Return the [X, Y] coordinate for the center point of the cell that contains the specified text.  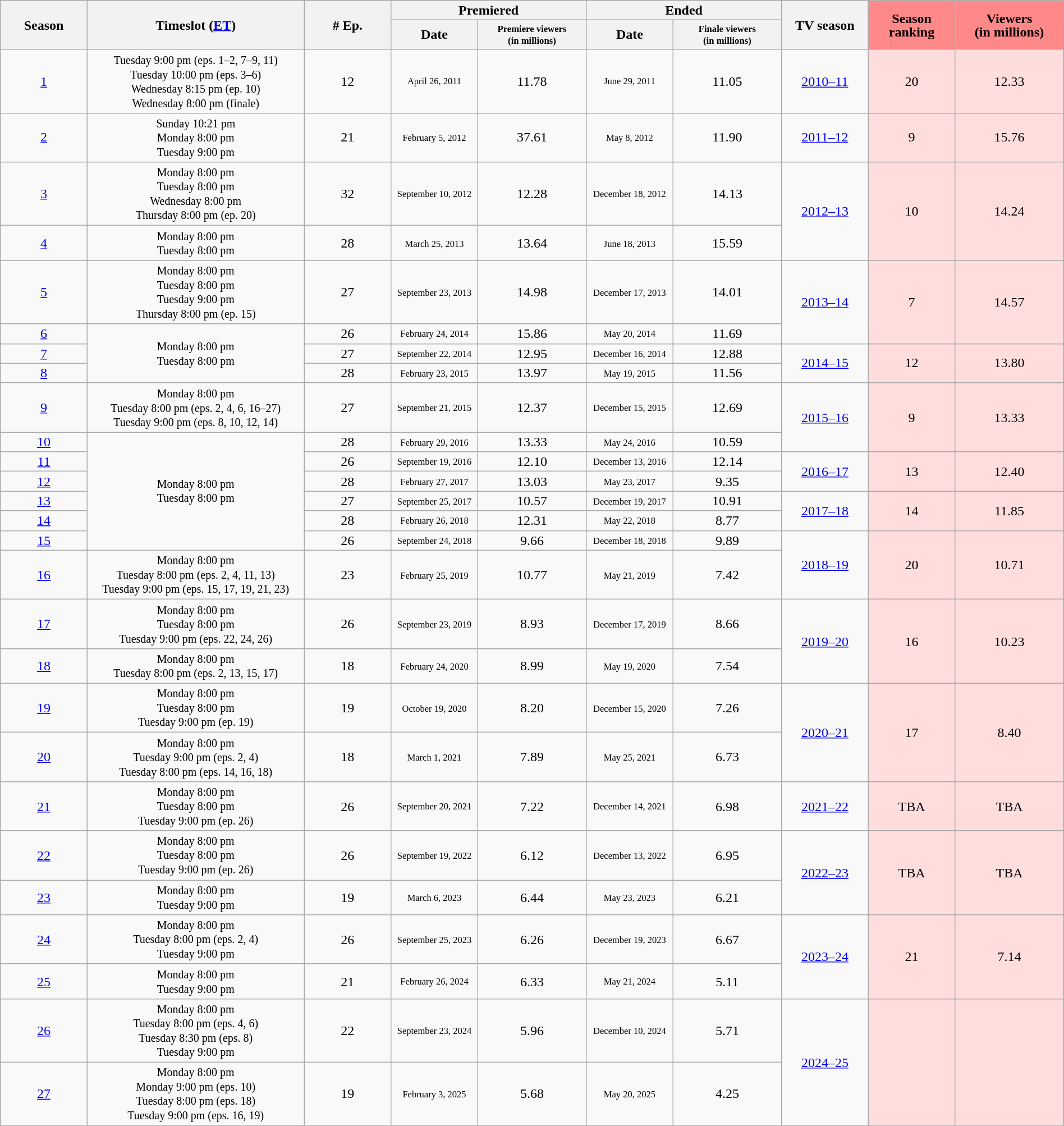
December 19, 2023 [630, 940]
Monday 8:00 pmTuesday 8:00 pm (eps. 2, 4, 11, 13)Tuesday 9:00 pm (eps. 15, 17, 19, 21, 23) [195, 575]
April 26, 2011 [434, 81]
12.95 [532, 354]
TV season [825, 25]
May 24, 2016 [630, 442]
May 21, 2019 [630, 575]
9.89 [727, 540]
2015–16 [825, 418]
6 [44, 333]
May 19, 2020 [630, 666]
2012–13 [825, 211]
December 13, 2022 [630, 855]
14.98 [532, 292]
October 19, 2020 [434, 708]
Timeslot (ET) [195, 25]
2016–17 [825, 472]
5.68 [532, 1093]
12.10 [532, 461]
Monday 8:00 pmMonday 9:00 pm (eps. 10)Tuesday 8:00 pm (eps. 18)Tuesday 9:00 pm (eps. 16, 19) [195, 1093]
Premiered [489, 10]
3 [44, 194]
6.73 [727, 757]
7.14 [1009, 957]
December 19, 2017 [630, 501]
14.57 [1009, 302]
6.21 [727, 898]
12.88 [727, 354]
March 6, 2023 [434, 898]
September 22, 2014 [434, 354]
8.40 [1009, 732]
8.77 [727, 521]
2010–11 [825, 81]
1 [44, 81]
8.99 [532, 666]
9.66 [532, 540]
September 19, 2016 [434, 461]
2019–20 [825, 642]
7.26 [727, 708]
September 24, 2018 [434, 540]
8.66 [727, 624]
Viewers(in millions) [1009, 25]
March 1, 2021 [434, 757]
February 25, 2019 [434, 575]
December 14, 2021 [630, 807]
13.80 [1009, 363]
14.13 [727, 194]
February 26, 2024 [434, 981]
2020–21 [825, 732]
September 21, 2015 [434, 408]
15.59 [727, 243]
8.20 [532, 708]
13.03 [532, 482]
December 16, 2014 [630, 354]
13.64 [532, 243]
Monday 8:00 pmTuesday 8:00 pm (eps. 2, 4)Tuesday 9:00 pm [195, 940]
32 [348, 194]
December 18, 2018 [630, 540]
12.33 [1009, 81]
May 8, 2012 [630, 138]
December 18, 2012 [630, 194]
May 20, 2025 [630, 1093]
December 17, 2019 [630, 624]
9.35 [727, 482]
5.96 [532, 1031]
10.59 [727, 442]
September 23, 2013 [434, 292]
December 15, 2020 [630, 708]
Ended [684, 10]
4.25 [727, 1093]
2013–14 [825, 302]
11 [44, 461]
2014–15 [825, 363]
Monday 8:00 pmTuesday 8:00 pm (eps. 2, 4, 6, 16–27)Tuesday 9:00 pm (eps. 8, 10, 12, 14) [195, 408]
September 23, 2019 [434, 624]
May 20, 2014 [630, 333]
15.86 [532, 333]
Monday 8:00 pmTuesday 8:00 pmTuesday 9:00 pmThursday 8:00 pm (ep. 15) [195, 292]
February 5, 2012 [434, 138]
8 [44, 373]
May 25, 2021 [630, 757]
December 10, 2024 [630, 1031]
Tuesday 9:00 pm (eps. 1–2, 7–9, 11)Tuesday 10:00 pm (eps. 3–6)Wednesday 8:15 pm (ep. 10)Wednesday 8:00 pm (finale) [195, 81]
5 [44, 292]
September 20, 2021 [434, 807]
# Ep. [348, 25]
Season [44, 25]
11.69 [727, 333]
37.61 [532, 138]
12.28 [532, 194]
Season ranking [911, 25]
Monday 8:00 pmTuesday 8:00 pmTuesday 9:00 pm (eps. 22, 24, 26) [195, 624]
10.71 [1009, 565]
10.57 [532, 501]
February 24, 2014 [434, 333]
6.12 [532, 855]
10.91 [727, 501]
June 29, 2011 [630, 81]
12.31 [532, 521]
Finale viewers(in millions) [727, 35]
September 25, 2023 [434, 940]
February 3, 2025 [434, 1093]
2024–25 [825, 1062]
25 [44, 981]
6.95 [727, 855]
Monday 8:00 pmTuesday 8:00 pm (eps. 4, 6)Tuesday 8:30 pm (eps. 8)Tuesday 9:00 pm [195, 1031]
December 17, 2013 [630, 292]
2017–18 [825, 511]
13.97 [532, 373]
February 27, 2017 [434, 482]
12.14 [727, 461]
11.85 [1009, 511]
8.93 [532, 624]
6.26 [532, 940]
Monday 8:00 pmTuesday 8:00 pmWednesday 8:00 pmThursday 8:00 pm (ep. 20) [195, 194]
Monday 8:00 pmTuesday 8:00 pmTuesday 9:00 pm (ep. 19) [195, 708]
6.98 [727, 807]
6.33 [532, 981]
7.54 [727, 666]
14.24 [1009, 211]
June 18, 2013 [630, 243]
March 25, 2013 [434, 243]
6.67 [727, 940]
4 [44, 243]
September 25, 2017 [434, 501]
24 [44, 940]
Monday 8:00 pmTuesday 8:00 pm (eps. 2, 13, 15, 17) [195, 666]
Premiere viewers(in millions) [532, 35]
11.78 [532, 81]
2018–19 [825, 565]
11.56 [727, 373]
December 13, 2016 [630, 461]
2022–23 [825, 873]
February 29, 2016 [434, 442]
May 22, 2018 [630, 521]
11.90 [727, 138]
May 21, 2024 [630, 981]
7.22 [532, 807]
December 15, 2015 [630, 408]
7.89 [532, 757]
2 [44, 138]
May 23, 2023 [630, 898]
15 [44, 540]
2011–12 [825, 138]
Monday 8:00 pmTuesday 9:00 pm (eps. 2, 4)Tuesday 8:00 pm (eps. 14, 16, 18) [195, 757]
2023–24 [825, 957]
5.71 [727, 1031]
February 24, 2020 [434, 666]
Sunday 10:21 pmMonday 8:00 pmTuesday 9:00 pm [195, 138]
7.42 [727, 575]
5.11 [727, 981]
15.76 [1009, 138]
11.05 [727, 81]
10.23 [1009, 642]
September 19, 2022 [434, 855]
14.01 [727, 292]
6.44 [532, 898]
12.37 [532, 408]
September 23, 2024 [434, 1031]
May 23, 2017 [630, 482]
12.69 [727, 408]
February 26, 2018 [434, 521]
12.40 [1009, 472]
10.77 [532, 575]
May 19, 2015 [630, 373]
2021–22 [825, 807]
February 23, 2015 [434, 373]
September 10, 2012 [434, 194]
